Provide the (X, Y) coordinate of the cell's center where the given text is located.  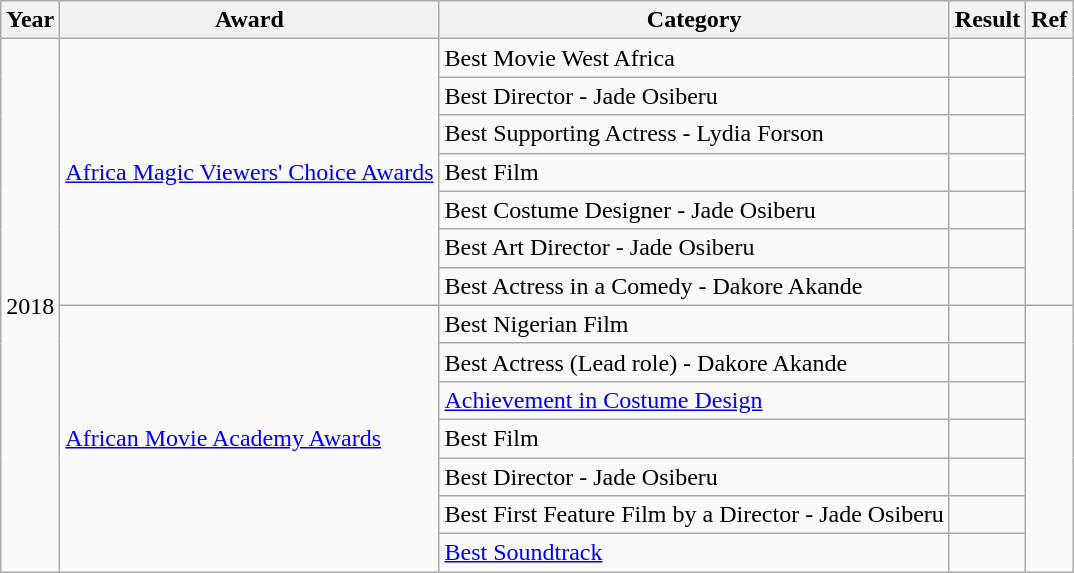
Best Soundtrack (694, 553)
Achievement in Costume Design (694, 400)
African Movie Academy Awards (250, 438)
Result (987, 20)
Award (250, 20)
Best Actress in a Comedy - Dakore Akande (694, 286)
Best Movie West Africa (694, 58)
Africa Magic Viewers' Choice Awards (250, 172)
Best Actress (Lead role) - Dakore Akande (694, 362)
Category (694, 20)
Best First Feature Film by a Director - Jade Osiberu (694, 515)
Year (30, 20)
Best Supporting Actress - Lydia Forson (694, 134)
Best Nigerian Film (694, 324)
2018 (30, 306)
Ref (1050, 20)
Best Art Director - Jade Osiberu (694, 248)
Best Costume Designer - Jade Osiberu (694, 210)
